Capture the cell that displays the provided text and extract its [x, y] central coordinate. 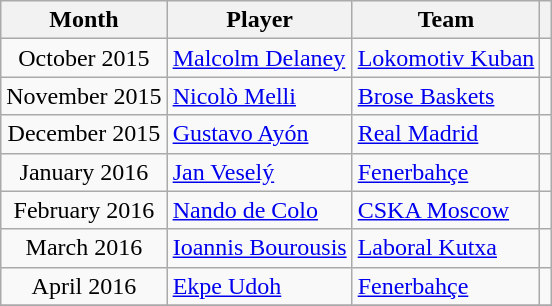
Laboral Kutxa [446, 248]
Team [446, 20]
Gustavo Ayón [260, 134]
April 2016 [84, 286]
Nando de Colo [260, 210]
Player [260, 20]
February 2016 [84, 210]
January 2016 [84, 172]
December 2015 [84, 134]
Month [84, 20]
Lokomotiv Kuban [446, 58]
October 2015 [84, 58]
Jan Veselý [260, 172]
Ioannis Bourousis [260, 248]
Malcolm Delaney [260, 58]
March 2016 [84, 248]
Nicolò Melli [260, 96]
Brose Baskets [446, 96]
November 2015 [84, 96]
Real Madrid [446, 134]
CSKA Moscow [446, 210]
Ekpe Udoh [260, 286]
